Return [x, y] of the center of cell containing provided text 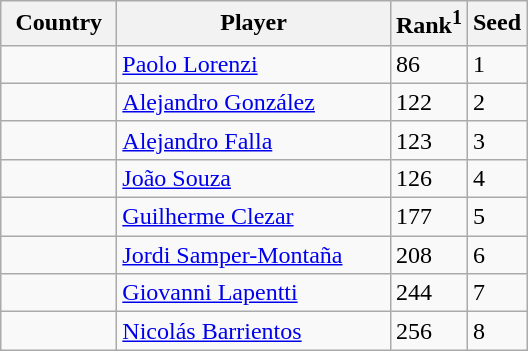
Country [59, 24]
Rank1 [428, 24]
2 [496, 102]
Giovanni Lapentti [254, 293]
Jordi Samper-Montaña [254, 255]
João Souza [254, 178]
6 [496, 255]
256 [428, 331]
Seed [496, 24]
7 [496, 293]
123 [428, 140]
Alejandro Falla [254, 140]
122 [428, 102]
5 [496, 217]
Player [254, 24]
4 [496, 178]
86 [428, 64]
3 [496, 140]
Nicolás Barrientos [254, 331]
Paolo Lorenzi [254, 64]
208 [428, 255]
1 [496, 64]
177 [428, 217]
126 [428, 178]
Alejandro González [254, 102]
Guilherme Clezar [254, 217]
244 [428, 293]
8 [496, 331]
